Return the [x, y] coordinate for the center point of the cell that contains the specified text.  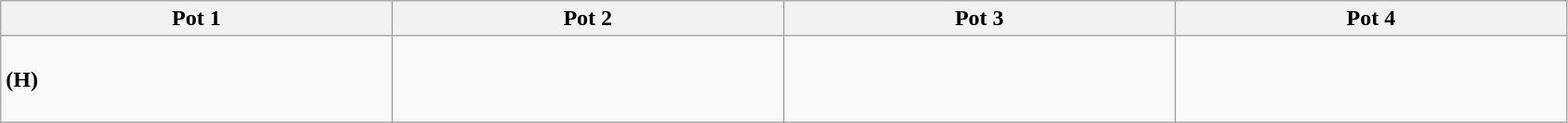
Pot 3 [979, 19]
Pot 4 [1371, 19]
Pot 2 [587, 19]
(H) [197, 79]
Pot 1 [197, 19]
